From the cell containing the given text, extract its center point as (x, y) coordinate. 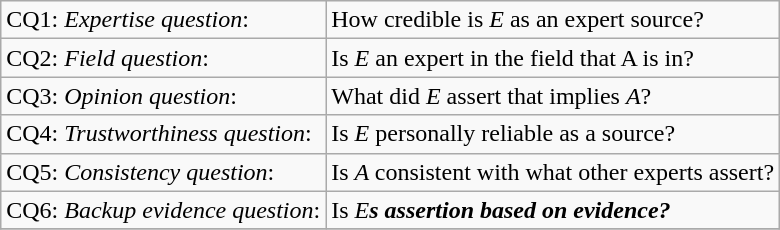
CQ3: Opinion question: (164, 96)
Is E an expert in the field that A is in? (553, 58)
What did E assert that implies A? (553, 96)
CQ5: Consistency question: (164, 172)
CQ6: Backup evidence question: (164, 210)
CQ4: Trustworthiness question: (164, 134)
How credible is E as an expert source? (553, 20)
CQ2: Field question: (164, 58)
Is Es assertion based on evidence? (553, 210)
CQ1: Expertise question: (164, 20)
Is A consistent with what other experts assert? (553, 172)
Is E personally reliable as a source? (553, 134)
